Identify which cell holds the provided text, then report its [x, y] central coordinate. 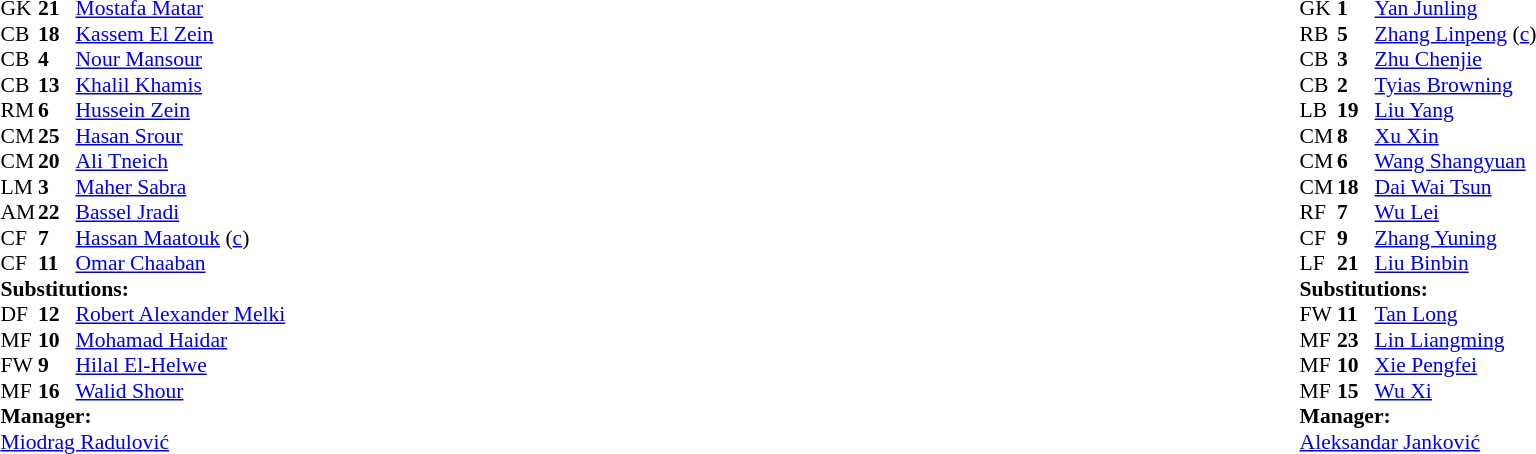
Nour Mansour [181, 59]
8 [1356, 136]
RB [1319, 34]
5 [1356, 34]
Hilal El-Helwe [181, 365]
Substitutions: [142, 289]
RF [1319, 213]
12 [57, 315]
13 [57, 85]
15 [1356, 391]
Khalil Khamis [181, 85]
DF [19, 315]
23 [1356, 340]
LF [1319, 263]
19 [1356, 111]
RM [19, 111]
Hussein Zein [181, 111]
Ali Tneich [181, 161]
LB [1319, 111]
22 [57, 213]
Hassan Maatouk (c) [181, 238]
Robert Alexander Melki [181, 315]
20 [57, 161]
21 [1356, 263]
Mohamad Haidar [181, 340]
Bassel Jradi [181, 213]
Kassem El Zein [181, 34]
Manager: [142, 417]
16 [57, 391]
LM [19, 187]
Maher Sabra [181, 187]
Omar Chaaban [181, 263]
AM [19, 213]
Walid Shour [181, 391]
Hasan Srour [181, 136]
4 [57, 59]
2 [1356, 85]
25 [57, 136]
